Determine the (x, y) coordinate at the center of the cell enclosing the given text.  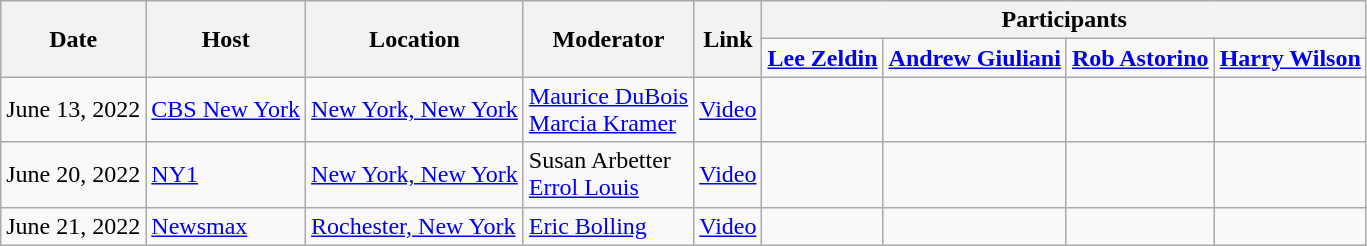
Eric Bolling (608, 226)
NY1 (226, 174)
Date (74, 39)
Rob Astorino (1140, 58)
June 21, 2022 (74, 226)
CBS New York (226, 110)
Moderator (608, 39)
Location (415, 39)
Newsmax (226, 226)
Maurice DuBoisMarcia Kramer (608, 110)
Rochester, New York (415, 226)
Andrew Giuliani (974, 58)
Harry Wilson (1290, 58)
Host (226, 39)
Participants (1064, 20)
Lee Zeldin (822, 58)
Susan ArbetterErrol Louis (608, 174)
June 20, 2022 (74, 174)
Link (728, 39)
June 13, 2022 (74, 110)
